Provide the [x, y] coordinate of the cell's center where the given text is located.  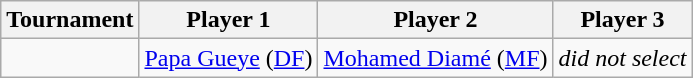
Player 1 [228, 20]
Player 3 [622, 20]
Player 2 [436, 20]
Papa Gueye (DF) [228, 58]
Mohamed Diamé (MF) [436, 58]
did not select [622, 58]
Tournament [70, 20]
